Return the [x, y] coordinate for the center point of the cell that contains the specified text.  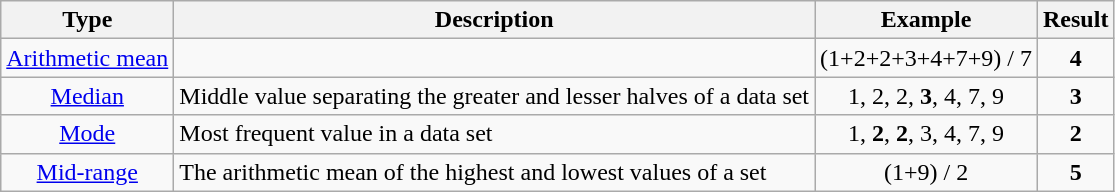
5 [1076, 172]
Middle value separating the greater and lesser halves of a data set [494, 96]
Type [88, 20]
3 [1076, 96]
4 [1076, 58]
Result [1076, 20]
(1+2+2+3+4+7+9) / 7 [926, 58]
Mid-range [88, 172]
The arithmetic mean of the highest and lowest values of a set [494, 172]
Arithmetic mean [88, 58]
2 [1076, 134]
Example [926, 20]
Mode [88, 134]
Most frequent value in a data set [494, 134]
Median [88, 96]
Description [494, 20]
(1+9) / 2 [926, 172]
